Return the (x, y) coordinate for the center point of the cell that contains the specified text.  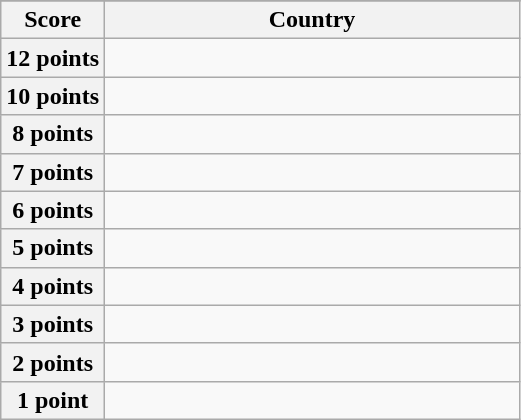
6 points (53, 210)
5 points (53, 248)
1 point (53, 400)
4 points (53, 286)
2 points (53, 362)
Score (53, 20)
12 points (53, 58)
Country (312, 20)
10 points (53, 96)
3 points (53, 324)
7 points (53, 172)
8 points (53, 134)
